Search for the cell housing the specified text and yield its [X, Y] center coordinate. 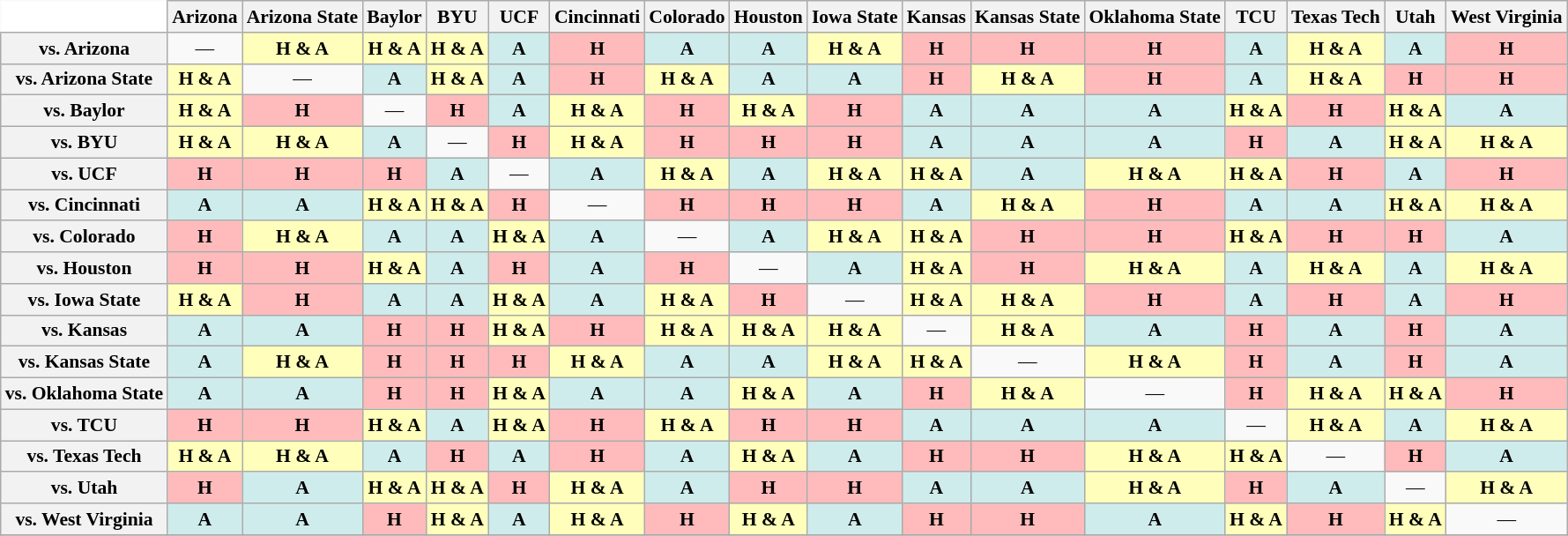
BYU [457, 17]
vs. Kansas State [85, 362]
vs. UCF [85, 174]
Texas Tech [1336, 17]
vs. Arizona [85, 48]
vs. West Virginia [85, 519]
vs. Colorado [85, 237]
Baylor [394, 17]
Arizona [204, 17]
vs. BYU [85, 143]
Iowa State [855, 17]
vs. Utah [85, 488]
vs. Cincinnati [85, 205]
West Virginia [1507, 17]
vs. Houston [85, 268]
Arizona State [303, 17]
vs. Arizona State [85, 79]
Utah [1416, 17]
vs. Kansas [85, 331]
Kansas State [1028, 17]
Houston [769, 17]
vs. Oklahoma State [85, 394]
Oklahoma State [1155, 17]
Cincinnati [598, 17]
Kansas [936, 17]
vs. TCU [85, 425]
vs. Baylor [85, 111]
Colorado [687, 17]
vs. Texas Tech [85, 457]
TCU [1256, 17]
vs. Iowa State [85, 300]
UCF [519, 17]
